Output the (X, Y) coordinate of the center of the cell containing the given text.  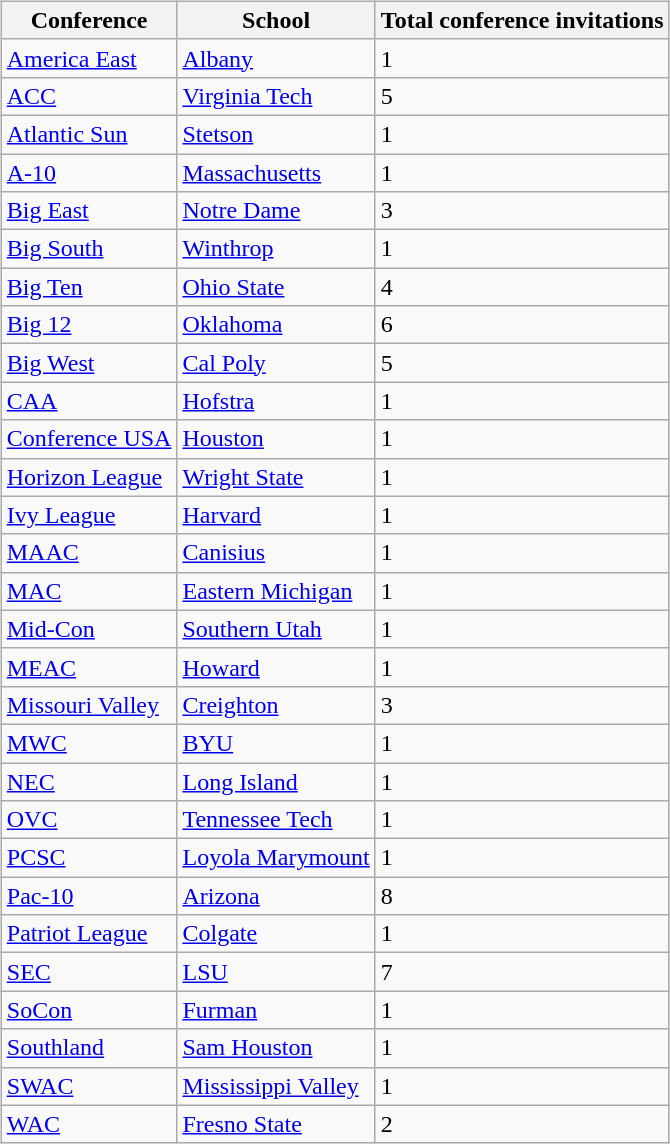
Southland (89, 1048)
Hofstra (276, 401)
Ivy League (89, 515)
Massachusetts (276, 173)
Winthrop (276, 249)
SoCon (89, 1010)
Tennessee Tech (276, 820)
Creighton (276, 705)
Stetson (276, 134)
Arizona (276, 896)
Conference (89, 20)
MEAC (89, 667)
Horizon League (89, 477)
Howard (276, 667)
SWAC (89, 1086)
Big East (89, 211)
Colgate (276, 934)
Southern Utah (276, 629)
Long Island (276, 781)
Cal Poly (276, 363)
Atlantic Sun (89, 134)
ACC (89, 96)
Furman (276, 1010)
Mississippi Valley (276, 1086)
School (276, 20)
America East (89, 58)
MAAC (89, 553)
Big South (89, 249)
Eastern Michigan (276, 591)
NEC (89, 781)
WAC (89, 1124)
OVC (89, 820)
A-10 (89, 173)
8 (522, 896)
Missouri Valley (89, 705)
Ohio State (276, 287)
Patriot League (89, 934)
CAA (89, 401)
Fresno State (276, 1124)
Canisius (276, 553)
Conference USA (89, 439)
Virginia Tech (276, 96)
MAC (89, 591)
BYU (276, 743)
Houston (276, 439)
Notre Dame (276, 211)
4 (522, 287)
Wright State (276, 477)
Mid-Con (89, 629)
Big 12 (89, 325)
Pac-10 (89, 896)
Big Ten (89, 287)
Sam Houston (276, 1048)
PCSC (89, 858)
Albany (276, 58)
6 (522, 325)
MWC (89, 743)
Total conference invitations (522, 20)
Oklahoma (276, 325)
Loyola Marymount (276, 858)
LSU (276, 972)
Big West (89, 363)
SEC (89, 972)
2 (522, 1124)
7 (522, 972)
Harvard (276, 515)
